Search for the cell housing the specified text and yield its [X, Y] center coordinate. 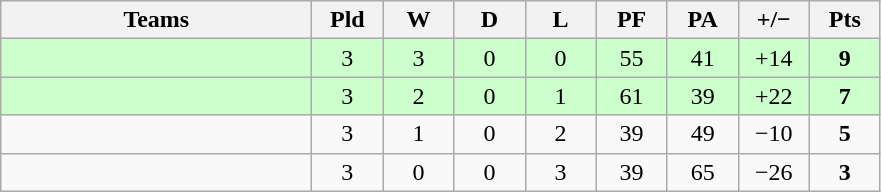
+14 [774, 58]
5 [844, 134]
L [560, 20]
61 [632, 96]
Pts [844, 20]
9 [844, 58]
49 [702, 134]
7 [844, 96]
PF [632, 20]
D [490, 20]
Teams [156, 20]
W [418, 20]
Pld [348, 20]
+/− [774, 20]
+22 [774, 96]
−10 [774, 134]
41 [702, 58]
65 [702, 172]
PA [702, 20]
55 [632, 58]
−26 [774, 172]
